Output the (x, y) coordinate of the center of the cell containing the given text.  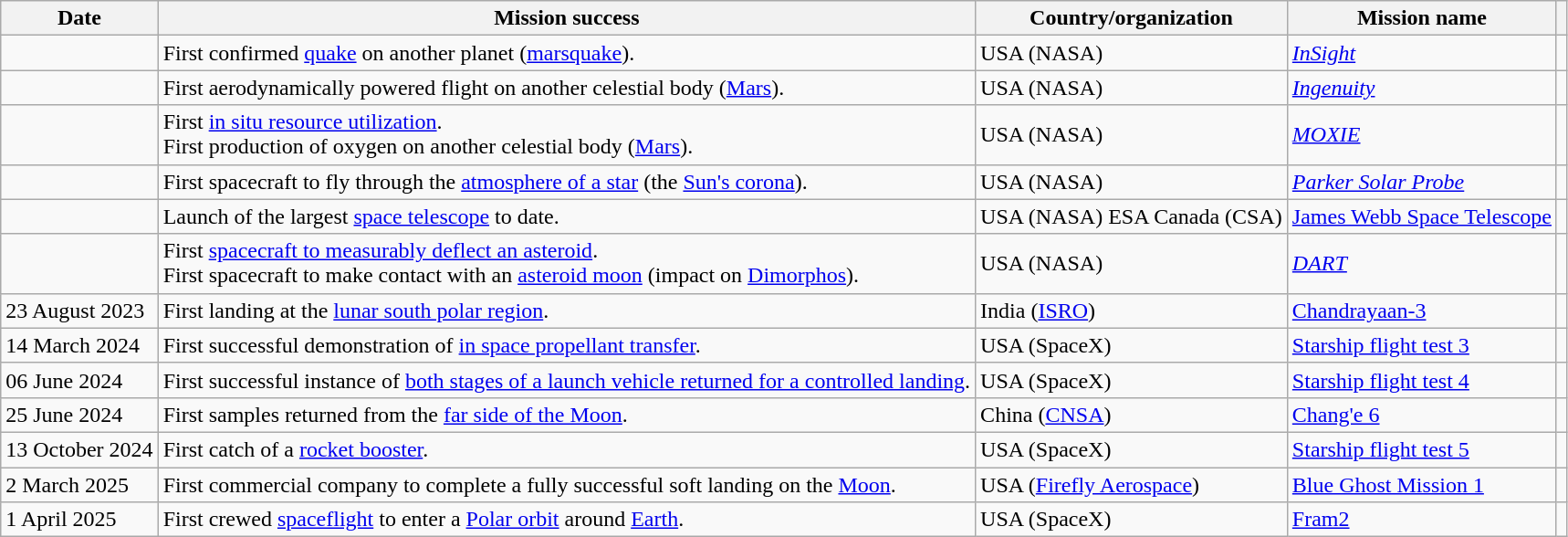
Ingenuity (1422, 88)
23 August 2023 (79, 311)
China (CNSA) (1132, 415)
Date (79, 18)
06 June 2024 (79, 380)
USA (Firefly Aerospace) (1132, 485)
India (ISRO) (1132, 311)
Starship flight test 3 (1422, 345)
First crewed spaceflight to enter a Polar orbit around Earth. (566, 520)
Parker Solar Probe (1422, 182)
First spacecraft to measurably deflect an asteroid.First spacecraft to make contact with an asteroid moon (impact on Dimorphos). (566, 263)
First successful instance of both stages of a launch vehicle returned for a controlled landing. (566, 380)
USA (NASA) ESA Canada (CSA) (1132, 216)
Blue Ghost Mission 1 (1422, 485)
Starship flight test 4 (1422, 380)
InSight (1422, 53)
First in situ resource utilization.First production of oxygen on another celestial body (Mars). (566, 135)
First landing at the lunar south polar region. (566, 311)
Mission name (1422, 18)
MOXIE (1422, 135)
2 March 2025 (79, 485)
First successful demonstration of in space propellant transfer. (566, 345)
First commercial company to complete a fully successful soft landing on the Moon. (566, 485)
25 June 2024 (79, 415)
First spacecraft to fly through the atmosphere of a star (the Sun's corona). (566, 182)
Starship flight test 5 (1422, 449)
First aerodynamically powered flight on another celestial body (Mars). (566, 88)
First samples returned from the far side of the Moon. (566, 415)
Mission success (566, 18)
DART (1422, 263)
Country/organization (1132, 18)
First confirmed quake on another planet (marsquake). (566, 53)
Launch of the largest space telescope to date. (566, 216)
Fram2 (1422, 520)
Chandrayaan-3 (1422, 311)
1 April 2025 (79, 520)
Chang'e 6 (1422, 415)
14 March 2024 (79, 345)
13 October 2024 (79, 449)
First catch of a rocket booster. (566, 449)
James Webb Space Telescope (1422, 216)
